Locate the cell with the specified text and output its [X, Y] center coordinate. 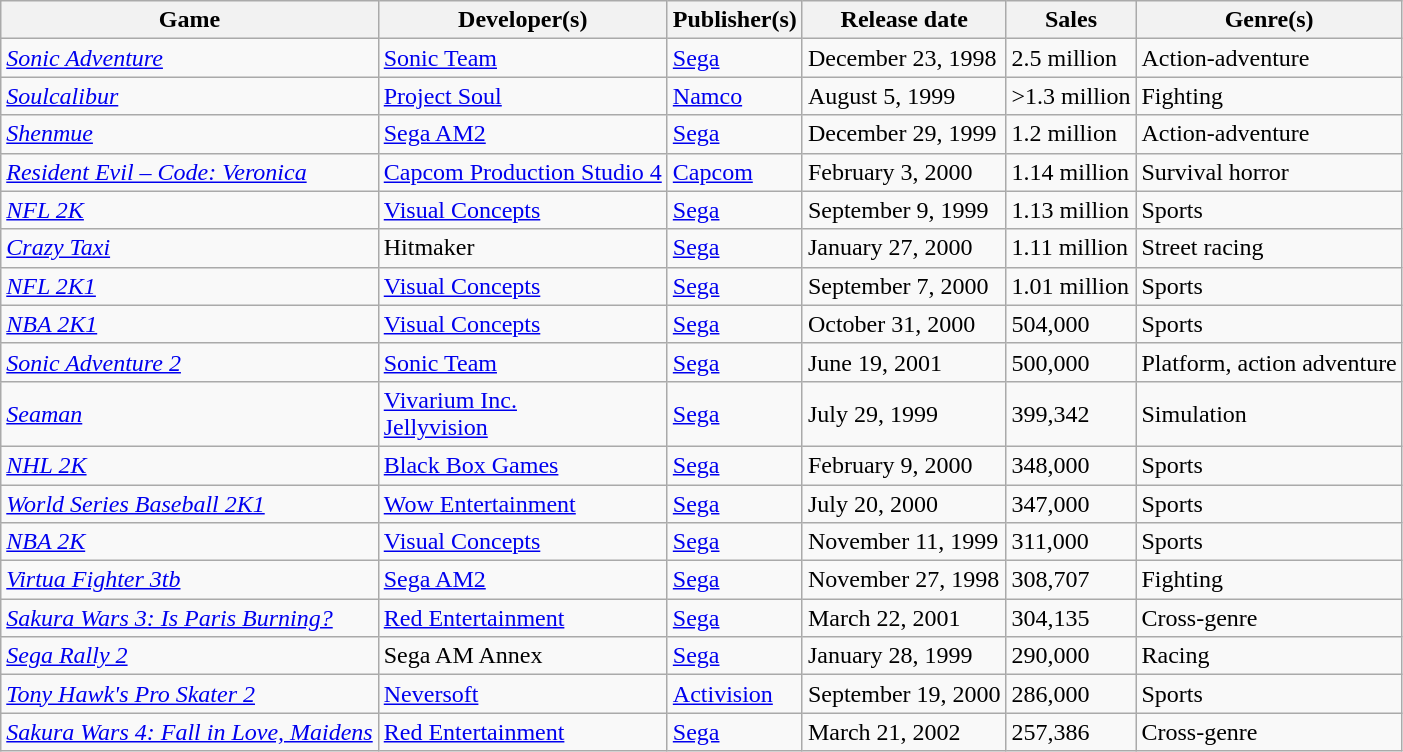
Sales [1071, 20]
November 27, 1998 [904, 580]
Activision [734, 694]
December 23, 1998 [904, 58]
NBA 2K [190, 542]
Black Box Games [522, 465]
Street racing [1269, 248]
Project Soul [522, 96]
February 3, 2000 [904, 172]
1.01 million [1071, 286]
Sega AM Annex [522, 656]
Namco [734, 96]
January 27, 2000 [904, 248]
Release date [904, 20]
September 9, 1999 [904, 210]
March 21, 2002 [904, 732]
Sakura Wars 3: Is Paris Burning? [190, 618]
2.5 million [1071, 58]
Survival horror [1269, 172]
Crazy Taxi [190, 248]
Shenmue [190, 134]
Developer(s) [522, 20]
348,000 [1071, 465]
January 28, 1999 [904, 656]
Soulcalibur [190, 96]
286,000 [1071, 694]
Sonic Adventure [190, 58]
August 5, 1999 [904, 96]
500,000 [1071, 362]
Sega Rally 2 [190, 656]
Publisher(s) [734, 20]
Sakura Wars 4: Fall in Love, Maidens [190, 732]
Resident Evil – Code: Veronica [190, 172]
Racing [1269, 656]
Simulation [1269, 414]
July 29, 1999 [904, 414]
February 9, 2000 [904, 465]
July 20, 2000 [904, 503]
September 19, 2000 [904, 694]
June 19, 2001 [904, 362]
October 31, 2000 [904, 324]
Vivarium Inc.Jellyvision [522, 414]
Hitmaker [522, 248]
Seaman [190, 414]
1.13 million [1071, 210]
Game [190, 20]
1.2 million [1071, 134]
NFL 2K1 [190, 286]
504,000 [1071, 324]
World Series Baseball 2K1 [190, 503]
1.11 million [1071, 248]
290,000 [1071, 656]
November 11, 1999 [904, 542]
Genre(s) [1269, 20]
347,000 [1071, 503]
Tony Hawk's Pro Skater 2 [190, 694]
September 7, 2000 [904, 286]
December 29, 1999 [904, 134]
Virtua Fighter 3tb [190, 580]
304,135 [1071, 618]
NHL 2K [190, 465]
Capcom Production Studio 4 [522, 172]
399,342 [1071, 414]
Wow Entertainment [522, 503]
Sonic Adventure 2 [190, 362]
March 22, 2001 [904, 618]
NFL 2K [190, 210]
Platform, action adventure [1269, 362]
308,707 [1071, 580]
Capcom [734, 172]
>1.3 million [1071, 96]
1.14 million [1071, 172]
311,000 [1071, 542]
257,386 [1071, 732]
NBA 2K1 [190, 324]
Neversoft [522, 694]
